From the cell containing the given text, extract its center point as [x, y] coordinate. 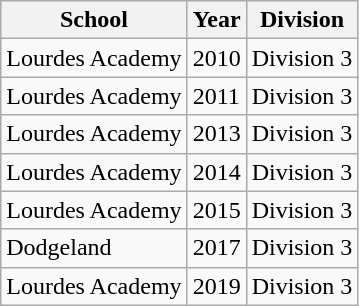
2017 [216, 248]
2015 [216, 210]
2019 [216, 286]
2013 [216, 134]
Division [302, 20]
2014 [216, 172]
School [94, 20]
2011 [216, 96]
Year [216, 20]
2010 [216, 58]
Dodgeland [94, 248]
